Capture the cell that displays the provided text and extract its [X, Y] central coordinate. 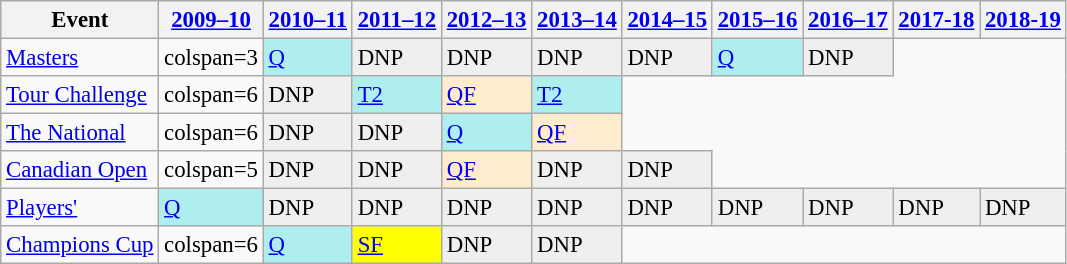
colspan=3 [211, 58]
The National [80, 133]
SF [396, 245]
Masters [80, 58]
2015–16 [757, 20]
2013–14 [577, 20]
2014–15 [667, 20]
2009–10 [211, 20]
2012–13 [486, 20]
Canadian Open [80, 170]
2017-18 [936, 20]
2010–11 [308, 20]
Event [80, 20]
Players' [80, 208]
2011–12 [396, 20]
Champions Cup [80, 245]
Tour Challenge [80, 95]
2018-19 [1024, 20]
2016–17 [848, 20]
colspan=5 [211, 170]
